Find where the given text appears and provide that cell's center as (X, Y) coordinate. 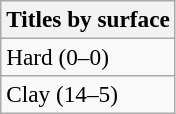
Titles by surface (88, 19)
Clay (14–5) (88, 95)
Hard (0–0) (88, 57)
